Detect which cell encompasses the target text, then output its [x, y] center coordinate. 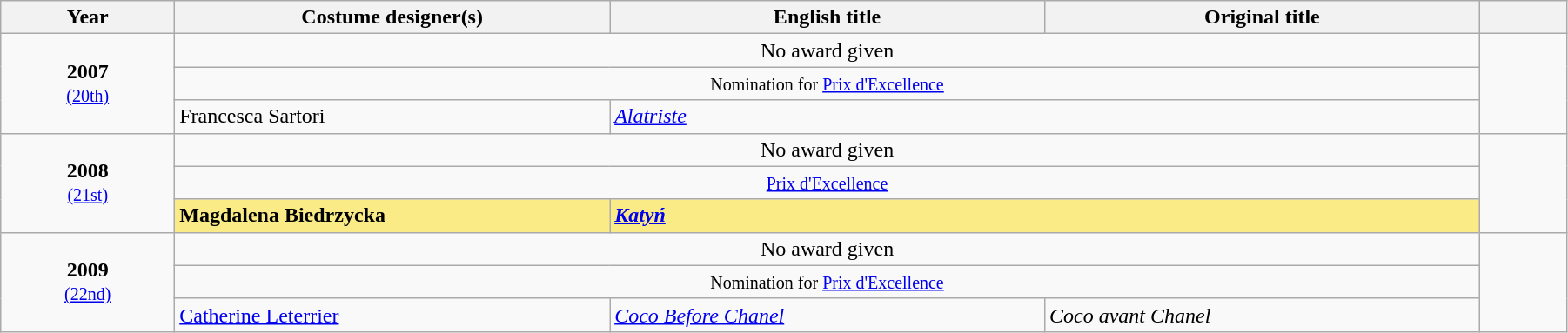
2009(22nd) [88, 282]
Katyń [1045, 216]
Francesca Sartori [392, 117]
English title [828, 17]
Prix d'Excellence [828, 183]
Coco Before Chanel [828, 315]
Alatriste [1045, 117]
Year [88, 17]
2007(20th) [88, 83]
Original title [1262, 17]
2008(21st) [88, 183]
Catherine Leterrier [392, 315]
Costume designer(s) [392, 17]
Coco avant Chanel [1262, 315]
Magdalena Biedrzycka [392, 216]
